Determine the (x, y) coordinate at the center of the cell enclosing the given text.  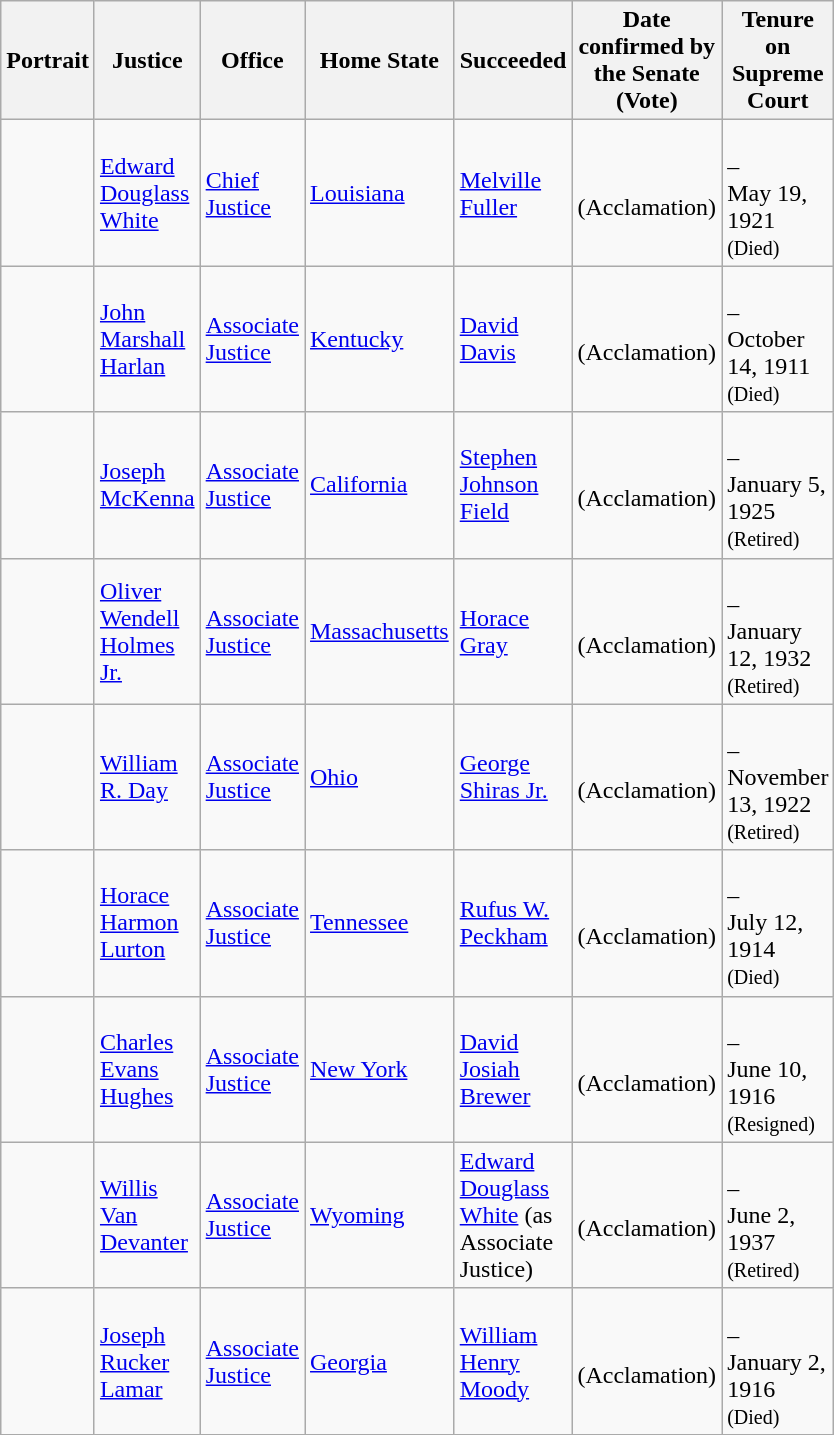
–January 2, 1916(Died) (778, 1361)
Tenure on Supreme Court (778, 60)
Wyoming (379, 1215)
New York (379, 1069)
–January 5, 1925(Retired) (778, 485)
–January 12, 1932(Retired) (778, 631)
Ohio (379, 777)
Joseph McKenna (147, 485)
Horace Harmon Lurton (147, 923)
–June 2, 1937(Retired) (778, 1215)
Kentucky (379, 339)
Date confirmed by the Senate(Vote) (647, 60)
Stephen Johnson Field (513, 485)
–May 19, 1921(Died) (778, 193)
–November 13, 1922(Retired) (778, 777)
Home State (379, 60)
William Henry Moody (513, 1361)
John Marshall Harlan (147, 339)
Horace Gray (513, 631)
Charles Evans Hughes (147, 1069)
Willis Van Devanter (147, 1215)
Joseph Rucker Lamar (147, 1361)
California (379, 485)
Melville Fuller (513, 193)
Edward Douglass White (as Associate Justice) (513, 1215)
David Davis (513, 339)
Oliver Wendell Holmes Jr. (147, 631)
George Shiras Jr. (513, 777)
–July 12, 1914(Died) (778, 923)
Office (252, 60)
–June 10, 1916(Resigned) (778, 1069)
Louisiana (379, 193)
William R. Day (147, 777)
Massachusetts (379, 631)
Justice (147, 60)
Edward Douglass White (147, 193)
David Josiah Brewer (513, 1069)
Georgia (379, 1361)
Rufus W. Peckham (513, 923)
Chief Justice (252, 193)
Succeeded (513, 60)
–October 14, 1911(Died) (778, 339)
Portrait (48, 60)
Tennessee (379, 923)
